Return (x, y) of the center of cell containing provided text 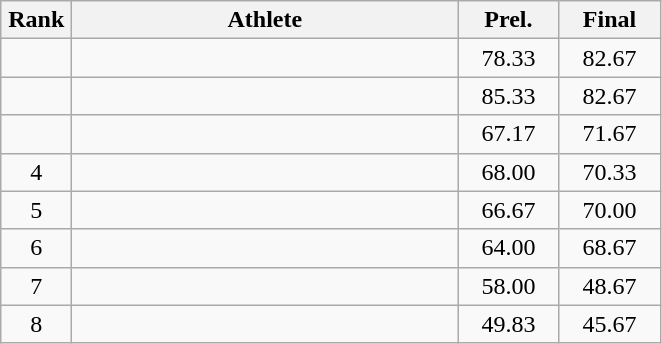
68.67 (610, 248)
45.67 (610, 324)
70.33 (610, 172)
Prel. (508, 20)
66.67 (508, 210)
Final (610, 20)
68.00 (508, 172)
70.00 (610, 210)
85.33 (508, 96)
6 (36, 248)
64.00 (508, 248)
67.17 (508, 134)
4 (36, 172)
48.67 (610, 286)
Rank (36, 20)
5 (36, 210)
Athlete (265, 20)
58.00 (508, 286)
7 (36, 286)
49.83 (508, 324)
71.67 (610, 134)
8 (36, 324)
78.33 (508, 58)
